Provide the [X, Y] coordinate of the cell's center where the given text is located.  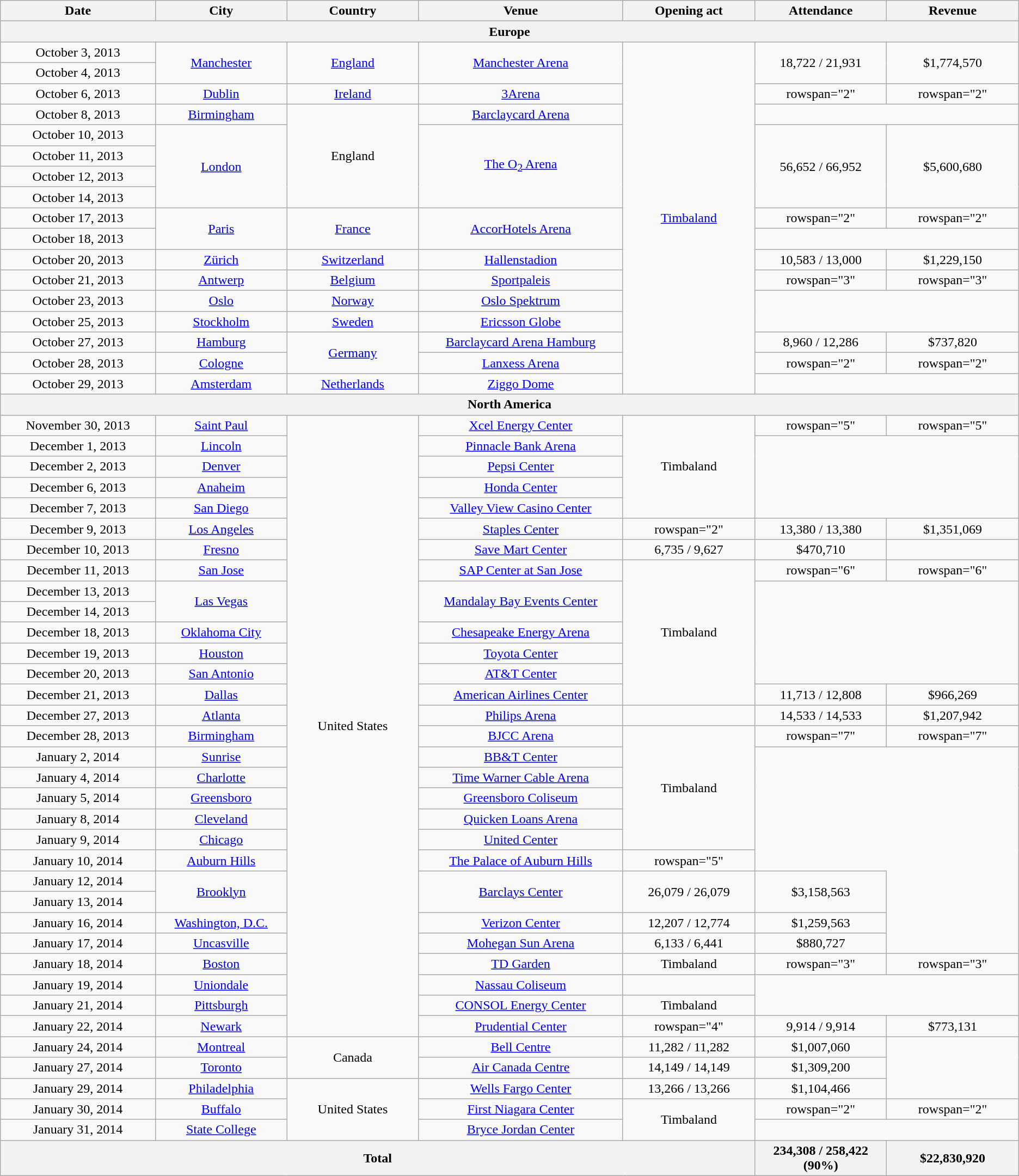
Switzerland [353, 260]
December 11, 2013 [78, 570]
Country [353, 11]
Ireland [353, 94]
Newark [221, 1026]
AT&T Center [521, 674]
January 24, 2014 [78, 1047]
December 1, 2013 [78, 446]
14,533 / 14,533 [821, 715]
San Antonio [221, 674]
Uncasville [221, 944]
December 18, 2013 [78, 633]
October 12, 2013 [78, 176]
11,713 / 12,808 [821, 695]
Houston [221, 653]
13,266 / 13,266 [689, 1088]
Greensboro Coliseum [521, 798]
December 27, 2013 [78, 715]
October 4, 2013 [78, 73]
Prudential Center [521, 1026]
October 14, 2013 [78, 197]
January 8, 2014 [78, 819]
January 19, 2014 [78, 985]
Wells Fargo Center [521, 1088]
Sunrise [221, 757]
American Airlines Center [521, 695]
Montreal [221, 1047]
Anaheim [221, 487]
$22,830,920 [953, 1157]
Norway [353, 301]
Hallenstadion [521, 260]
Germany [353, 353]
Auburn Hills [221, 860]
3Arena [521, 94]
Total [378, 1157]
Stockholm [221, 322]
Ziggo Dome [521, 384]
Valley View Casino Center [521, 508]
January 4, 2014 [78, 777]
TD Garden [521, 964]
Saint Paul [221, 425]
$470,710 [821, 549]
Zürich [221, 260]
City [221, 11]
56,652 / 66,952 [821, 166]
Las Vegas [221, 601]
December 20, 2013 [78, 674]
Verizon Center [521, 923]
January 2, 2014 [78, 757]
SAP Center at San Jose [521, 570]
Dallas [221, 695]
$1,774,570 [953, 63]
October 3, 2013 [78, 52]
12,207 / 12,774 [689, 923]
October 11, 2013 [78, 156]
January 12, 2014 [78, 881]
October 8, 2013 [78, 114]
October 28, 2013 [78, 363]
October 10, 2013 [78, 135]
Netherlands [353, 384]
Boston [221, 964]
Toronto [221, 1068]
January 9, 2014 [78, 840]
Canada [353, 1057]
December 28, 2013 [78, 736]
December 19, 2013 [78, 653]
San Diego [221, 508]
November 30, 2013 [78, 425]
Sportpaleis [521, 280]
rowspan="4" [689, 1026]
$1,229,150 [953, 260]
January 17, 2014 [78, 944]
Venue [521, 11]
January 22, 2014 [78, 1026]
December 13, 2013 [78, 591]
Chicago [221, 840]
October 25, 2013 [78, 322]
Brooklyn [221, 891]
Revenue [953, 11]
December 7, 2013 [78, 508]
Barclaycard Arena [521, 114]
January 30, 2014 [78, 1109]
January 27, 2014 [78, 1068]
26,079 / 26,079 [689, 891]
Uniondale [221, 985]
The Palace of Auburn Hills [521, 860]
Manchester Arena [521, 63]
Time Warner Cable Arena [521, 777]
$880,727 [821, 944]
First Niagara Center [521, 1109]
$1,259,563 [821, 923]
Lincoln [221, 446]
AccorHotels Arena [521, 228]
Save Mart Center [521, 549]
Ericsson Globe [521, 322]
Lanxess Arena [521, 363]
Quicken Loans Arena [521, 819]
Hamburg [221, 342]
October 29, 2013 [78, 384]
$1,309,200 [821, 1068]
$773,131 [953, 1026]
11,282 / 11,282 [689, 1047]
18,722 / 21,931 [821, 63]
October 27, 2013 [78, 342]
The O2 Arena [521, 166]
Mohegan Sun Arena [521, 944]
6,735 / 9,627 [689, 549]
Greensboro [221, 798]
Toyota Center [521, 653]
Paris [221, 228]
Oslo Spektrum [521, 301]
January 10, 2014 [78, 860]
January 13, 2014 [78, 902]
December 9, 2013 [78, 529]
10,583 / 13,000 [821, 260]
Sweden [353, 322]
October 23, 2013 [78, 301]
Xcel Energy Center [521, 425]
January 29, 2014 [78, 1088]
Amsterdam [221, 384]
Oslo [221, 301]
$1,104,466 [821, 1088]
Barclays Center [521, 891]
January 18, 2014 [78, 964]
Mandalay Bay Events Center [521, 601]
State College [221, 1130]
Belgium [353, 280]
Manchester [221, 63]
October 18, 2013 [78, 238]
Fresno [221, 549]
Philadelphia [221, 1088]
December 14, 2013 [78, 612]
Chesapeake Energy Arena [521, 633]
Buffalo [221, 1109]
6,133 / 6,441 [689, 944]
Pepsi Center [521, 467]
$5,600,680 [953, 166]
$966,269 [953, 695]
Oklahoma City [221, 633]
$737,820 [953, 342]
$1,351,069 [953, 529]
January 21, 2014 [78, 1006]
Air Canada Centre [521, 1068]
October 20, 2013 [78, 260]
Charlotte [221, 777]
Date [78, 11]
San Jose [221, 570]
$1,007,060 [821, 1047]
Pittsburgh [221, 1006]
North America [509, 405]
January 16, 2014 [78, 923]
Atlanta [221, 715]
Philips Arena [521, 715]
Cologne [221, 363]
$3,158,563 [821, 891]
France [353, 228]
January 5, 2014 [78, 798]
Attendance [821, 11]
Nassau Coliseum [521, 985]
Antwerp [221, 280]
Los Angeles [221, 529]
CONSOL Energy Center [521, 1006]
Europe [509, 32]
13,380 / 13,380 [821, 529]
234,308 / 258,422 (90%) [821, 1157]
Staples Center [521, 529]
BB&T Center [521, 757]
October 21, 2013 [78, 280]
Barclaycard Arena Hamburg [521, 342]
January 31, 2014 [78, 1130]
United Center [521, 840]
BJCC Arena [521, 736]
9,914 / 9,914 [821, 1026]
Pinnacle Bank Arena [521, 446]
8,960 / 12,286 [821, 342]
Opening act [689, 11]
Washington, D.C. [221, 923]
London [221, 166]
October 17, 2013 [78, 218]
Bryce Jordan Center [521, 1130]
14,149 / 14,149 [689, 1068]
$1,207,942 [953, 715]
December 10, 2013 [78, 549]
Denver [221, 467]
December 2, 2013 [78, 467]
Cleveland [221, 819]
Honda Center [521, 487]
October 6, 2013 [78, 94]
Dublin [221, 94]
December 21, 2013 [78, 695]
Bell Centre [521, 1047]
December 6, 2013 [78, 487]
